Detect which cell encompasses the target text, then output its (x, y) center coordinate. 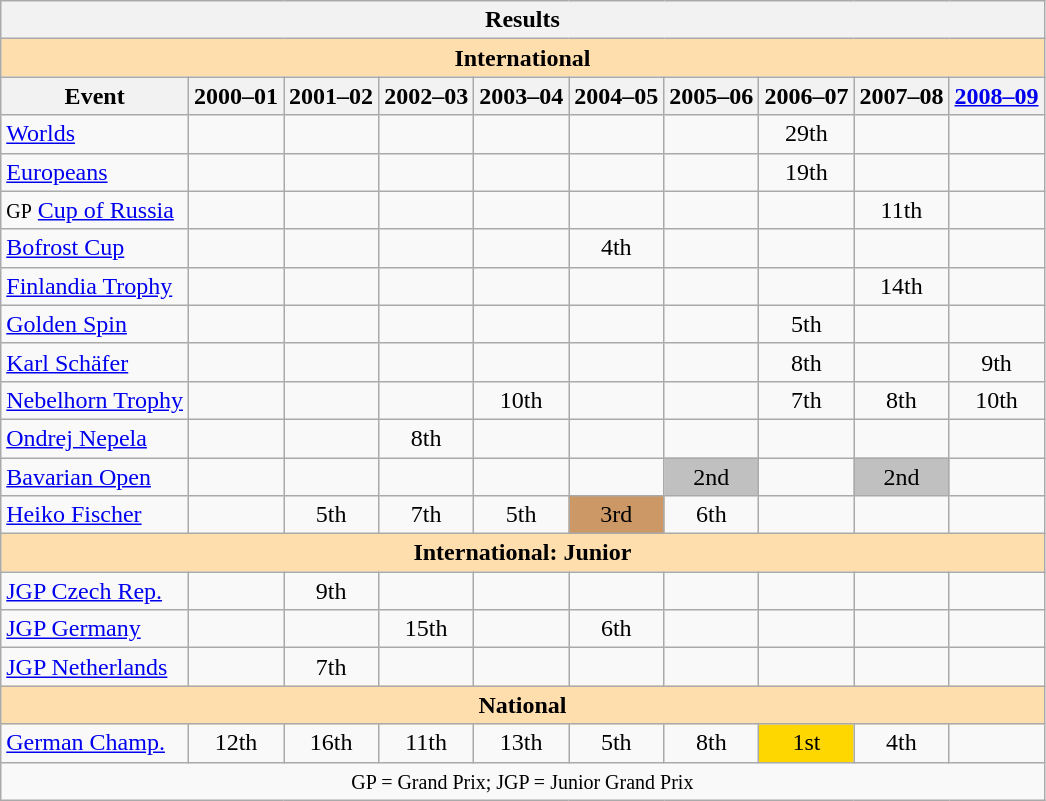
Ondrej Nepela (95, 438)
2006–07 (806, 96)
15th (426, 629)
JGP Germany (95, 629)
International: Junior (522, 553)
German Champ. (95, 743)
12th (236, 743)
3rd (616, 515)
2005–06 (712, 96)
16th (332, 743)
2001–02 (332, 96)
2002–03 (426, 96)
Event (95, 96)
2007–08 (902, 96)
19th (806, 172)
Bofrost Cup (95, 248)
Bavarian Open (95, 477)
Finlandia Trophy (95, 286)
Results (522, 20)
2000–01 (236, 96)
Nebelhorn Trophy (95, 400)
JGP Czech Rep. (95, 591)
2003–04 (522, 96)
GP Cup of Russia (95, 210)
International (522, 58)
Worlds (95, 134)
Europeans (95, 172)
National (522, 705)
Golden Spin (95, 324)
2004–05 (616, 96)
29th (806, 134)
2008–09 (996, 96)
1st (806, 743)
Karl Schäfer (95, 362)
GP = Grand Prix; JGP = Junior Grand Prix (522, 781)
Heiko Fischer (95, 515)
14th (902, 286)
13th (522, 743)
JGP Netherlands (95, 667)
